Search for the cell housing the specified text and yield its [x, y] center coordinate. 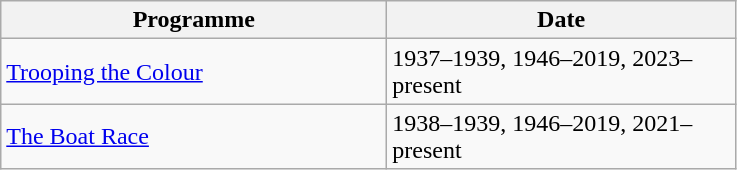
1937–1939, 1946–2019, 2023–present [562, 72]
1938–1939, 1946–2019, 2021–present [562, 136]
The Boat Race [194, 136]
Trooping the Colour [194, 72]
Programme [194, 20]
Date [562, 20]
